Pinpoint the cell where the given text exists, returning its [X, Y] midpoint coordinate. 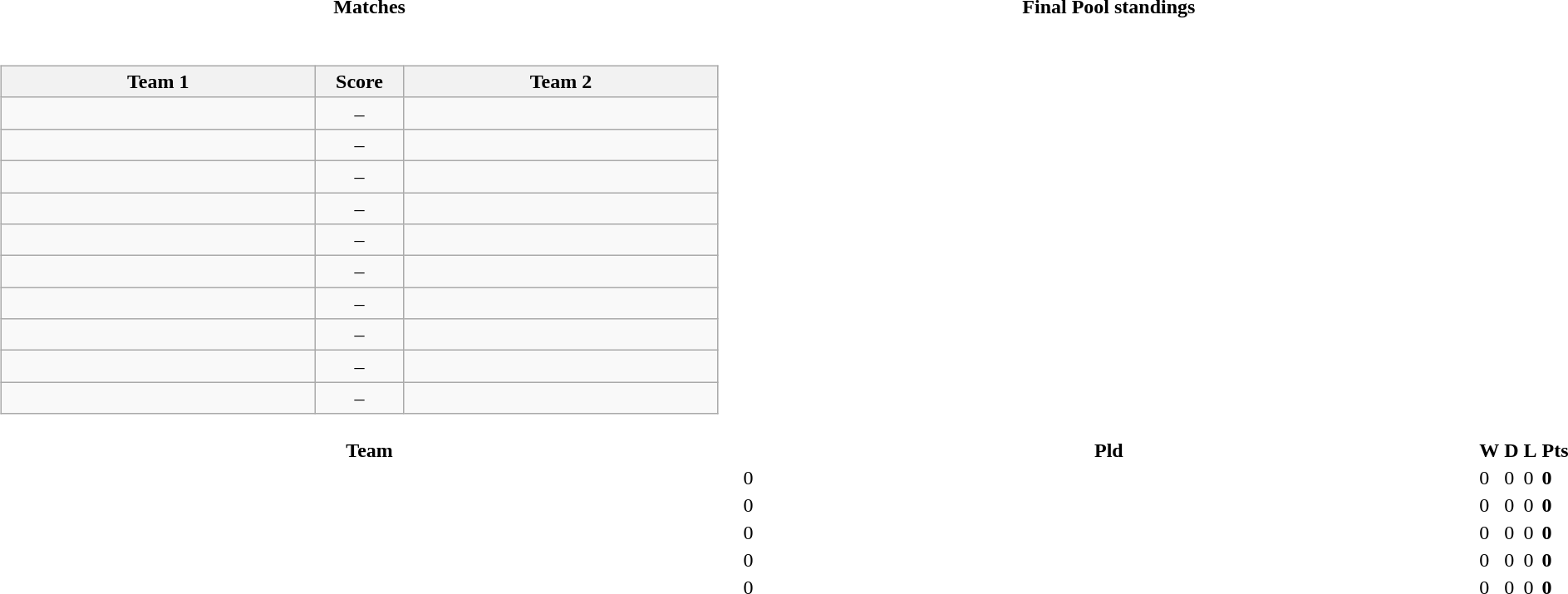
W [1489, 450]
Score [359, 81]
Team 2 [561, 81]
Pld [1108, 450]
D [1511, 450]
Team 1 [158, 81]
L [1531, 450]
